Capture the cell that displays the provided text and extract its [x, y] central coordinate. 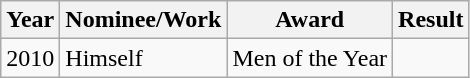
Result [431, 20]
Himself [144, 58]
Nominee/Work [144, 20]
2010 [30, 58]
Award [310, 20]
Year [30, 20]
Men of the Year [310, 58]
